Output the (X, Y) coordinate of the center of the cell containing the given text.  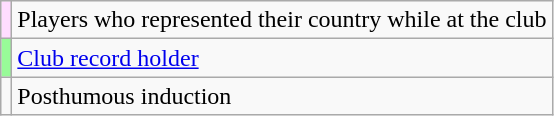
Posthumous induction (282, 96)
Club record holder (282, 58)
Players who represented their country while at the club (282, 20)
